Return (x, y) of the center of cell containing provided text 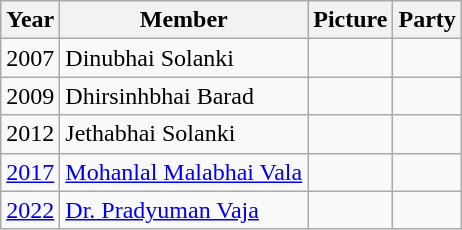
Member (184, 20)
Dinubhai Solanki (184, 58)
2007 (30, 58)
Party (427, 20)
Jethabhai Solanki (184, 134)
Dr. Pradyuman Vaja (184, 210)
2017 (30, 172)
Year (30, 20)
2009 (30, 96)
2022 (30, 210)
2012 (30, 134)
Mohanlal Malabhai Vala (184, 172)
Dhirsinhbhai Barad (184, 96)
Picture (350, 20)
